Scan for the cell matching the given text and deliver its [x, y] coordinate at center. 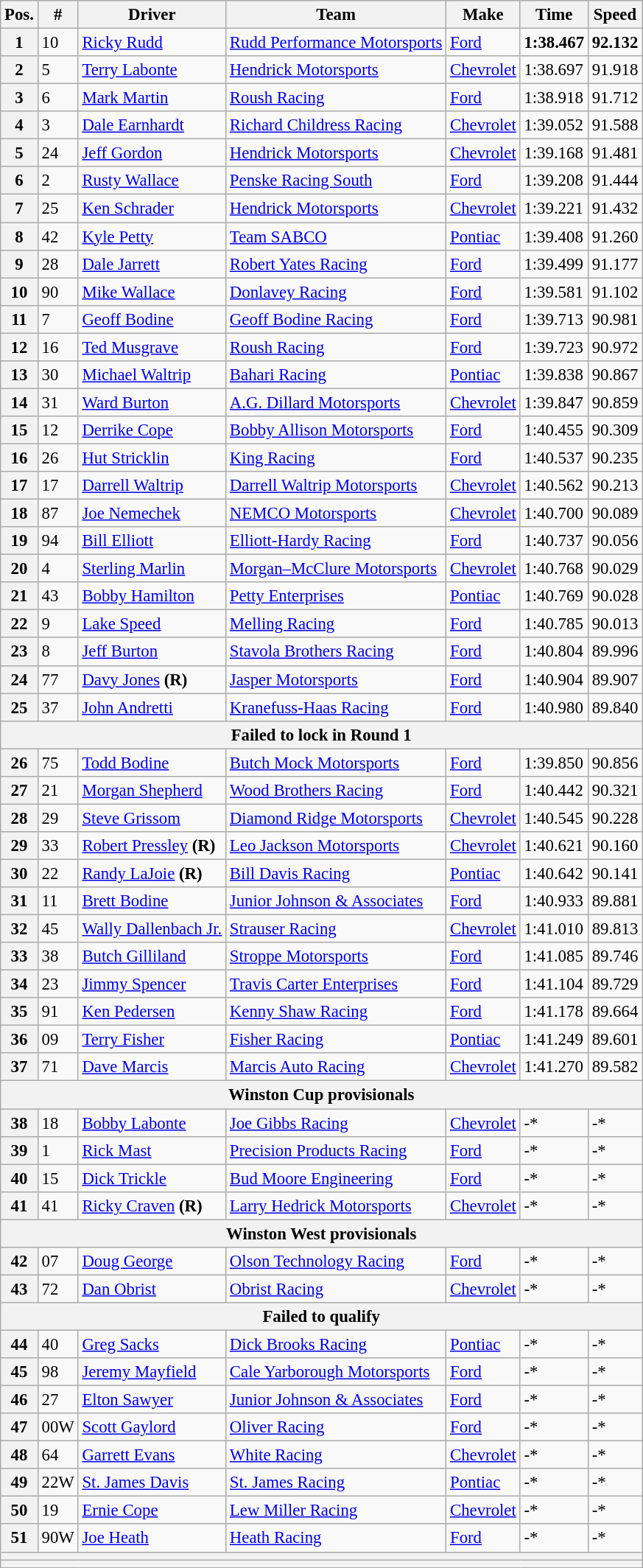
Pos. [19, 15]
1:41.270 [554, 1068]
Strauser Racing [336, 929]
1:39.723 [554, 347]
Dick Trickle [152, 1178]
1:40.933 [554, 901]
Bobby Hamilton [152, 596]
1:40.642 [554, 873]
1:40.442 [554, 791]
NEMCO Motorsports [336, 514]
Greg Sacks [152, 1344]
Heath Racing [336, 1539]
1:40.768 [554, 569]
1:40.621 [554, 846]
Dale Earnhardt [152, 125]
Garrett Evans [152, 1455]
Elton Sawyer [152, 1400]
22W [57, 1483]
Steve Grissom [152, 818]
Winston West provisionals [321, 1233]
Doug George [152, 1261]
Fisher Racing [336, 1040]
Ken Pedersen [152, 1012]
72 [57, 1289]
20 [19, 569]
48 [19, 1455]
44 [19, 1344]
13 [19, 375]
90.056 [614, 541]
90.309 [614, 430]
John Andretti [152, 707]
Bill Davis Racing [336, 873]
Hut Stricklin [152, 458]
49 [19, 1483]
Richard Childress Racing [336, 125]
Ken Schrader [152, 209]
Stroppe Motorsports [336, 956]
Driver [152, 15]
1:39.408 [554, 237]
91.918 [614, 70]
Todd Bodine [152, 763]
Jeff Burton [152, 652]
Precision Products Racing [336, 1150]
91.102 [614, 292]
98 [57, 1372]
90.029 [614, 569]
1:40.700 [554, 514]
Davy Jones (R) [152, 679]
Dale Jarrett [152, 264]
90.160 [614, 846]
46 [19, 1400]
90.213 [614, 486]
07 [57, 1261]
Cale Yarborough Motorsports [336, 1372]
90.867 [614, 375]
89.729 [614, 984]
1:40.455 [554, 430]
1:39.168 [554, 153]
Geoff Bodine [152, 319]
90.856 [614, 763]
Olson Technology Racing [336, 1261]
90.141 [614, 873]
90.013 [614, 624]
Leo Jackson Motorsports [336, 846]
Melling Racing [336, 624]
Jimmy Spencer [152, 984]
89.813 [614, 929]
Randy LaJoie (R) [152, 873]
Travis Carter Enterprises [336, 984]
Brett Bodine [152, 901]
Bahari Racing [336, 375]
1:39.850 [554, 763]
1:39.052 [554, 125]
Lake Speed [152, 624]
Michael Waltrip [152, 375]
1:39.838 [554, 375]
91.432 [614, 209]
Bill Elliott [152, 541]
Rusty Wallace [152, 181]
Team [336, 15]
Derrike Cope [152, 430]
Rick Mast [152, 1150]
Joe Nemechek [152, 514]
Diamond Ridge Motorsports [336, 818]
89.601 [614, 1040]
Jasper Motorsports [336, 679]
1:40.562 [554, 486]
1:38.918 [554, 98]
St. James Racing [336, 1483]
91.588 [614, 125]
47 [19, 1427]
90.228 [614, 818]
1:41.178 [554, 1012]
90.981 [614, 319]
91.444 [614, 181]
1:39.713 [554, 319]
Butch Mock Motorsports [336, 763]
Darrell Waltrip Motorsports [336, 486]
14 [19, 402]
1:41.010 [554, 929]
Kranefuss-Haas Racing [336, 707]
Butch Gilliland [152, 956]
1:40.545 [554, 818]
1:41.085 [554, 956]
87 [57, 514]
Time [554, 15]
Failed to qualify [321, 1317]
Robert Yates Racing [336, 264]
Darrell Waltrip [152, 486]
50 [19, 1511]
1:41.104 [554, 984]
Terry Labonte [152, 70]
89.907 [614, 679]
71 [57, 1068]
Penske Racing South [336, 181]
Stavola Brothers Racing [336, 652]
89.582 [614, 1068]
1:39.847 [554, 402]
39 [19, 1150]
Winston Cup provisionals [321, 1095]
94 [57, 541]
Scott Gaylord [152, 1427]
89.881 [614, 901]
Sterling Marlin [152, 569]
51 [19, 1539]
Dick Brooks Racing [336, 1344]
Morgan Shepherd [152, 791]
Rudd Performance Motorsports [336, 43]
1:40.537 [554, 458]
Make [483, 15]
89.996 [614, 652]
90.321 [614, 791]
89.664 [614, 1012]
Jeremy Mayfield [152, 1372]
Bud Moore Engineering [336, 1178]
90.089 [614, 514]
00W [57, 1427]
1:39.221 [554, 209]
91.481 [614, 153]
Petty Enterprises [336, 596]
90.028 [614, 596]
92.132 [614, 43]
King Racing [336, 458]
Dave Marcis [152, 1068]
Ward Burton [152, 402]
1:40.785 [554, 624]
Elliott-Hardy Racing [336, 541]
1:40.904 [554, 679]
Kyle Petty [152, 237]
90.859 [614, 402]
Team SABCO [336, 237]
Ricky Rudd [152, 43]
Robert Pressley (R) [152, 846]
Mark Martin [152, 98]
White Racing [336, 1455]
90 [57, 292]
St. James Davis [152, 1483]
Morgan–McClure Motorsports [336, 569]
Lew Miller Racing [336, 1511]
Joe Heath [152, 1539]
1:39.208 [554, 181]
90W [57, 1539]
1:38.697 [554, 70]
Failed to lock in Round 1 [321, 735]
1:40.769 [554, 596]
1:39.499 [554, 264]
1:38.467 [554, 43]
64 [57, 1455]
Donlavey Racing [336, 292]
Wally Dallenbach Jr. [152, 929]
89.840 [614, 707]
Ted Musgrave [152, 347]
90.972 [614, 347]
Geoff Bodine Racing [336, 319]
77 [57, 679]
Joe Gibbs Racing [336, 1123]
Larry Hedrick Motorsports [336, 1205]
Jeff Gordon [152, 153]
Wood Brothers Racing [336, 791]
1:39.581 [554, 292]
91.712 [614, 98]
Ricky Craven (R) [152, 1205]
Speed [614, 15]
1:40.980 [554, 707]
36 [19, 1040]
1:40.804 [554, 652]
09 [57, 1040]
Terry Fisher [152, 1040]
Obrist Racing [336, 1289]
Ernie Cope [152, 1511]
A.G. Dillard Motorsports [336, 402]
Dan Obrist [152, 1289]
32 [19, 929]
89.746 [614, 956]
Bobby Allison Motorsports [336, 430]
34 [19, 984]
Bobby Labonte [152, 1123]
Oliver Racing [336, 1427]
35 [19, 1012]
# [57, 15]
91.177 [614, 264]
Marcis Auto Racing [336, 1068]
75 [57, 763]
91.260 [614, 237]
1:40.737 [554, 541]
90.235 [614, 458]
Kenny Shaw Racing [336, 1012]
Mike Wallace [152, 292]
91 [57, 1012]
1:41.249 [554, 1040]
